Pinpoint the cell where the given text exists, returning its (x, y) midpoint coordinate. 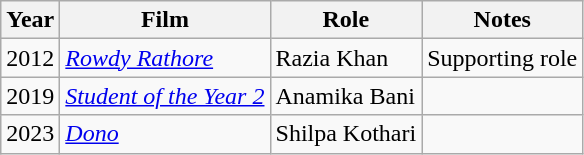
2023 (30, 134)
Supporting role (502, 58)
Role (346, 20)
Anamika Bani (346, 96)
Notes (502, 20)
Razia Khan (346, 58)
Student of the Year 2 (165, 96)
Dono (165, 134)
Film (165, 20)
Rowdy Rathore (165, 58)
Year (30, 20)
2019 (30, 96)
Shilpa Kothari (346, 134)
2012 (30, 58)
